Return the [X, Y] coordinate for the center point of the cell that contains the specified text.  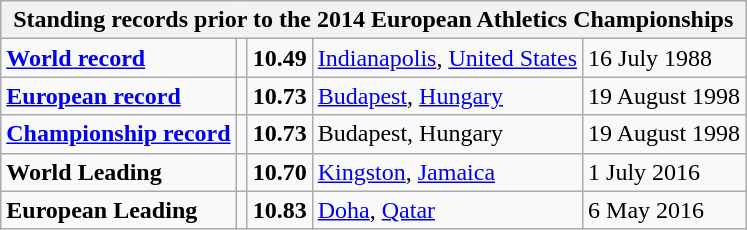
European Leading [118, 210]
Championship record [118, 134]
1 July 2016 [664, 172]
10.70 [280, 172]
Indianapolis, United States [447, 58]
6 May 2016 [664, 210]
Doha, Qatar [447, 210]
Standing records prior to the 2014 European Athletics Championships [374, 20]
10.49 [280, 58]
10.83 [280, 210]
European record [118, 96]
World Leading [118, 172]
World record [118, 58]
16 July 1988 [664, 58]
Kingston, Jamaica [447, 172]
